Identify which cell holds the provided text, then report its (x, y) central coordinate. 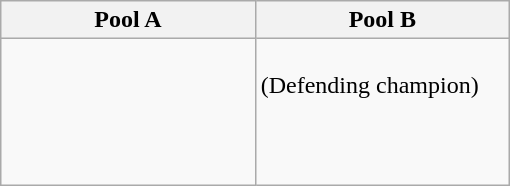
Pool B (382, 20)
(Defending champion) (382, 112)
Pool A (128, 20)
